Detect which cell encompasses the target text, then output its (X, Y) center coordinate. 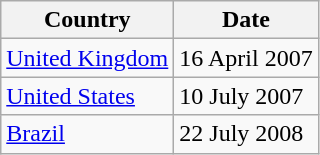
Date (246, 20)
16 April 2007 (246, 58)
Country (88, 20)
Brazil (88, 134)
United Kingdom (88, 58)
United States (88, 96)
10 July 2007 (246, 96)
22 July 2008 (246, 134)
